Locate the cell with the specified text and output its (x, y) center coordinate. 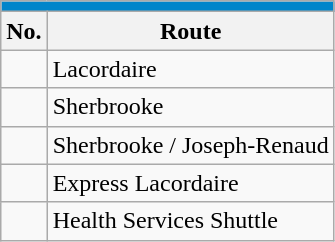
Health Services Shuttle (190, 221)
Sherbrooke (190, 107)
Sherbrooke / Joseph-Renaud (190, 145)
No. (24, 31)
Express Lacordaire (190, 183)
Lacordaire (190, 69)
Route (190, 31)
